Return the [X, Y] coordinate for the center point of the cell that contains the specified text.  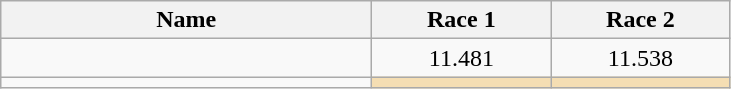
Name [186, 20]
11.481 [462, 58]
Race 1 [462, 20]
Race 2 [640, 20]
11.538 [640, 58]
